Identify which cell holds the provided text, then report its [X, Y] central coordinate. 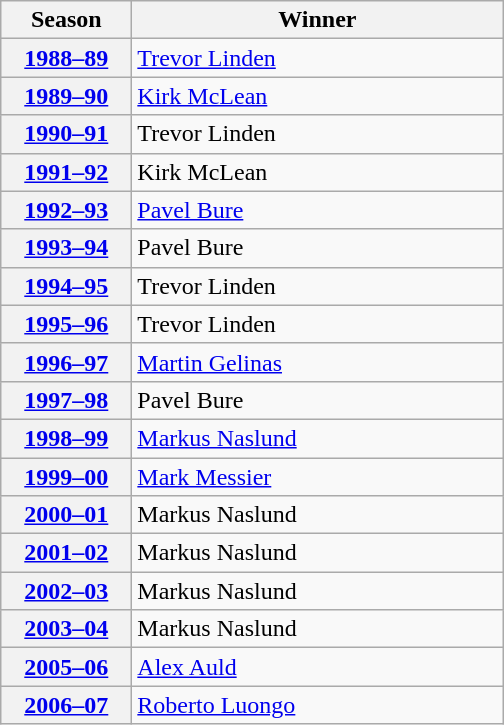
2005–06 [66, 667]
Season [66, 20]
1989–90 [66, 96]
1993–94 [66, 248]
2003–04 [66, 629]
1999–00 [66, 477]
Mark Messier [318, 477]
Winner [318, 20]
1994–95 [66, 286]
1998–99 [66, 438]
1997–98 [66, 400]
1996–97 [66, 362]
1992–93 [66, 210]
2002–03 [66, 591]
Martin Gelinas [318, 362]
1995–96 [66, 324]
Roberto Luongo [318, 705]
2006–07 [66, 705]
Alex Auld [318, 667]
1988–89 [66, 58]
2000–01 [66, 515]
1991–92 [66, 172]
2001–02 [66, 553]
1990–91 [66, 134]
